Return [X, Y] of the center of cell containing provided text 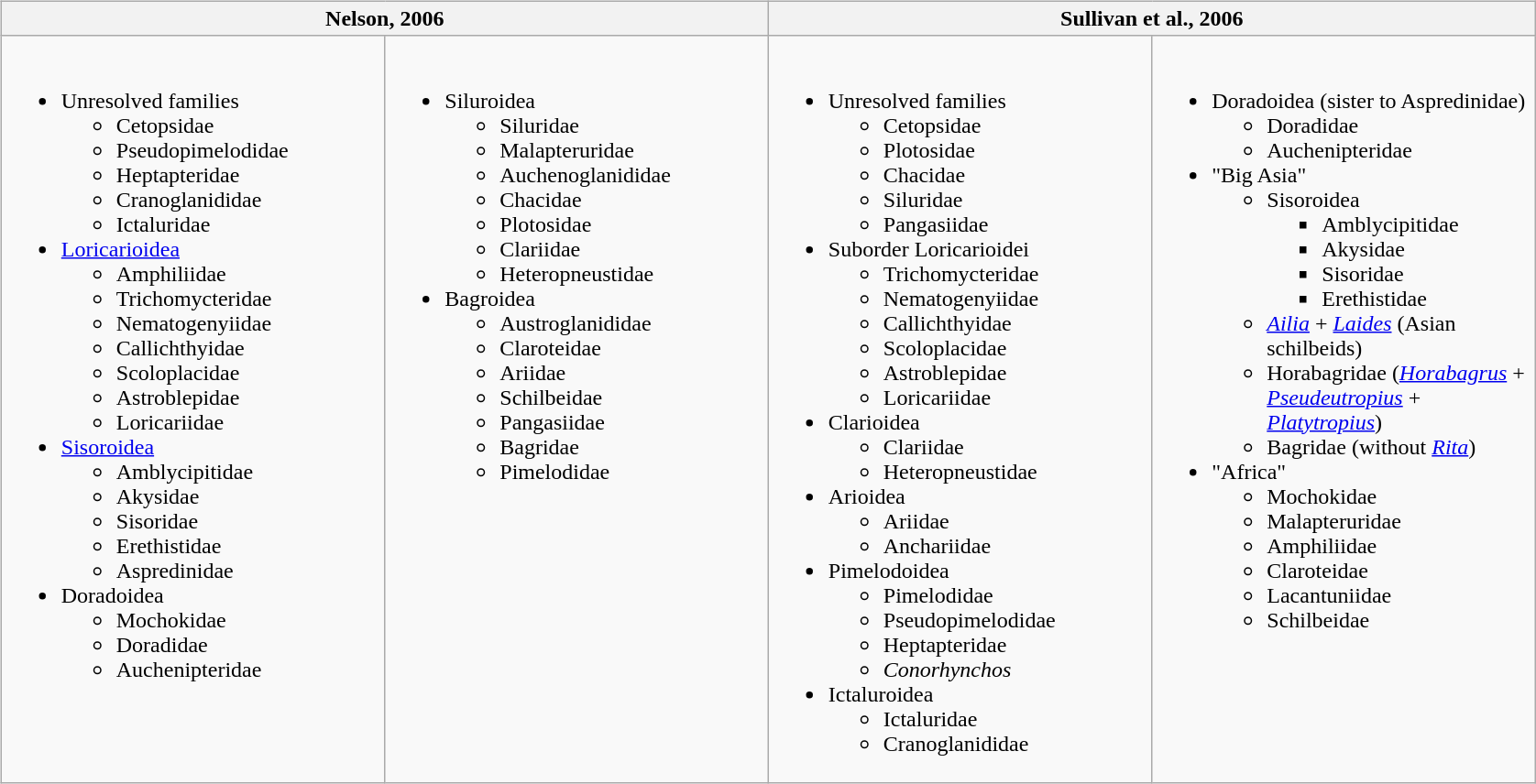
Nelson, 2006 [385, 18]
Sullivan et al., 2006 [1151, 18]
